Identify which cell holds the provided text, then report its [x, y] central coordinate. 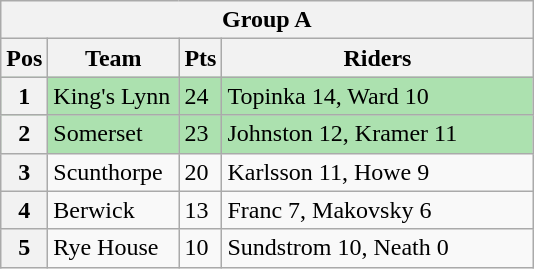
10 [200, 248]
5 [24, 248]
20 [200, 172]
24 [200, 96]
Group A [267, 20]
Topinka 14, Ward 10 [378, 96]
1 [24, 96]
13 [200, 210]
King's Lynn [114, 96]
Scunthorpe [114, 172]
2 [24, 134]
Team [114, 58]
Rye House [114, 248]
23 [200, 134]
Riders [378, 58]
3 [24, 172]
Karlsson 11, Howe 9 [378, 172]
Sundstrom 10, Neath 0 [378, 248]
Pos [24, 58]
Berwick [114, 210]
Johnston 12, Kramer 11 [378, 134]
Franc 7, Makovsky 6 [378, 210]
Somerset [114, 134]
4 [24, 210]
Pts [200, 58]
